Return [x, y] of the center of cell containing provided text 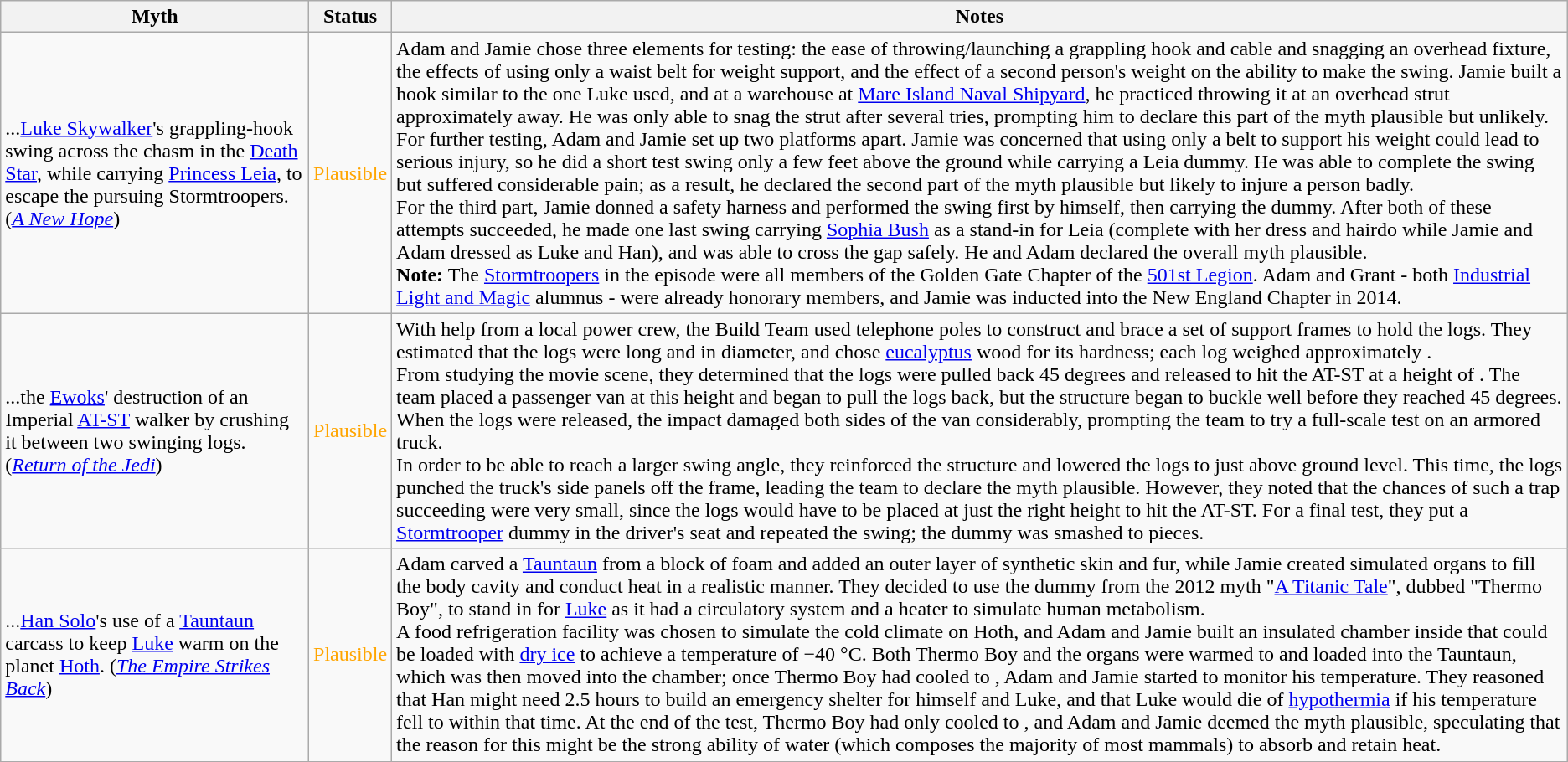
...the Ewoks' destruction of an Imperial AT-ST walker by crushing it between two swinging logs. (Return of the Jedi) [155, 430]
Status [350, 17]
...Han Solo's use of a Tauntaun carcass to keep Luke warm on the planet Hoth. (The Empire Strikes Back) [155, 655]
Notes [980, 17]
Myth [155, 17]
